Output the [X, Y] coordinate of the center of the cell containing the given text.  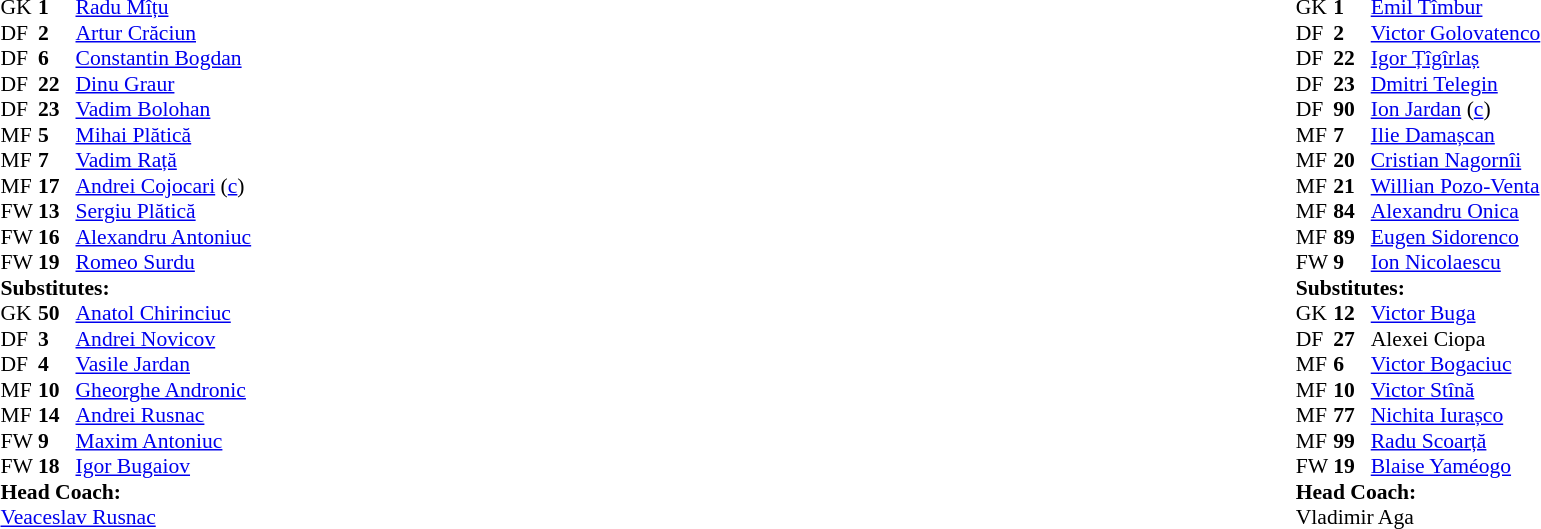
Cristian Nagornîi [1456, 161]
Anatol Chirinciuc [164, 313]
89 [1352, 237]
Vadim Rață [164, 161]
77 [1352, 415]
Igor Bugaiov [164, 467]
50 [57, 313]
12 [1352, 313]
Dmitri Telegin [1456, 84]
Vadim Bolohan [164, 109]
Ion Jardan (c) [1456, 109]
Radu Scoarță [1456, 441]
Alexei Ciopa [1456, 339]
Alexandru Onica [1456, 211]
Victor Bogaciuc [1456, 365]
Vasile Jardan [164, 365]
Ilie Damașcan [1456, 135]
17 [57, 186]
18 [57, 467]
Alexandru Antoniuc [164, 237]
13 [57, 211]
90 [1352, 109]
Andrei Rusnac [164, 415]
Maxim Antoniuc [164, 441]
Sergiu Plătică [164, 211]
99 [1352, 441]
27 [1352, 339]
16 [57, 237]
Willian Pozo-Venta [1456, 186]
20 [1352, 161]
Ion Nicolaescu [1456, 263]
Andrei Novicov [164, 339]
5 [57, 135]
21 [1352, 186]
Igor Țîgîrlaș [1456, 59]
Gheorghe Andronic [164, 390]
84 [1352, 211]
3 [57, 339]
Mihai Plătică [164, 135]
Victor Golovatenco [1456, 33]
Nichita Iurașco [1456, 415]
Andrei Cojocari (c) [164, 186]
Victor Buga [1456, 313]
Victor Stînă [1456, 390]
Romeo Surdu [164, 263]
Artur Crăciun [164, 33]
Dinu Graur [164, 84]
Eugen Sidorenco [1456, 237]
14 [57, 415]
4 [57, 365]
Constantin Bogdan [164, 59]
Blaise Yaméogo [1456, 467]
